Extract the (x, y) coordinate from the center of the cell holding the provided text.  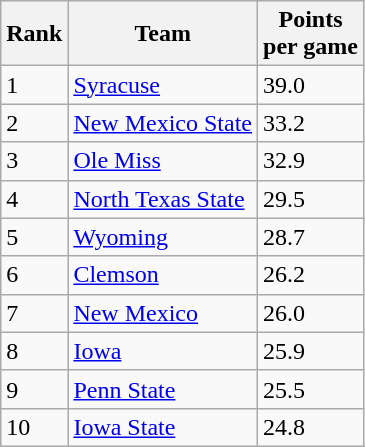
Ole Miss (163, 161)
7 (34, 313)
Wyoming (163, 237)
25.5 (311, 389)
33.2 (311, 123)
New Mexico (163, 313)
Pointsper game (311, 34)
24.8 (311, 427)
28.7 (311, 237)
North Texas State (163, 199)
New Mexico State (163, 123)
5 (34, 237)
25.9 (311, 351)
10 (34, 427)
4 (34, 199)
1 (34, 85)
26.0 (311, 313)
Penn State (163, 389)
Iowa (163, 351)
Syracuse (163, 85)
Rank (34, 34)
26.2 (311, 275)
39.0 (311, 85)
29.5 (311, 199)
Team (163, 34)
32.9 (311, 161)
6 (34, 275)
3 (34, 161)
9 (34, 389)
8 (34, 351)
2 (34, 123)
Clemson (163, 275)
Iowa State (163, 427)
